Provide the (x, y) coordinate of the cell's center where the given text is located.  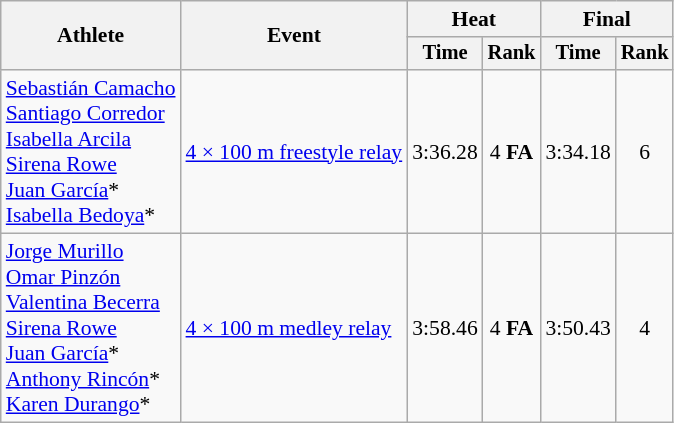
3:34.18 (578, 152)
3:58.46 (444, 328)
4 (645, 328)
4 × 100 m freestyle relay (294, 152)
Final (606, 19)
3:36.28 (444, 152)
Sebastián CamachoSantiago CorredorIsabella ArcilaSirena RoweJuan García*Isabella Bedoya* (91, 152)
Heat (474, 19)
4 × 100 m medley relay (294, 328)
Jorge MurilloOmar PinzónValentina BecerraSirena RoweJuan García*Anthony Rincón*Karen Durango* (91, 328)
Event (294, 36)
6 (645, 152)
Athlete (91, 36)
3:50.43 (578, 328)
